Scan for the cell matching the given text and deliver its [X, Y] coordinate at center. 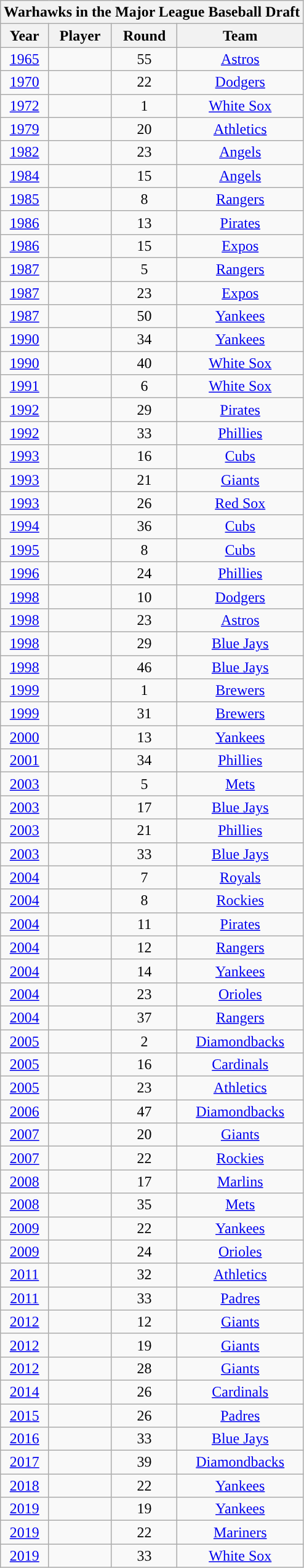
2015 [25, 1415]
Marlins [240, 1182]
Mariners [240, 1532]
2 [144, 1041]
1984 [25, 176]
2018 [25, 1486]
Player [80, 36]
46 [144, 667]
40 [144, 363]
2001 [25, 761]
11 [144, 924]
1994 [25, 527]
1979 [25, 129]
31 [144, 714]
10 [144, 597]
1985 [25, 199]
39 [144, 1462]
1972 [25, 106]
47 [144, 1111]
1965 [25, 59]
28 [144, 1368]
35 [144, 1205]
55 [144, 59]
Team [240, 36]
2017 [25, 1462]
2000 [25, 737]
1995 [25, 550]
50 [144, 316]
7 [144, 877]
2014 [25, 1392]
1991 [25, 386]
14 [144, 971]
1996 [25, 573]
1982 [25, 152]
2016 [25, 1439]
Red Sox [240, 503]
Warhawks in the Major League Baseball Draft [152, 12]
36 [144, 527]
Round [144, 36]
2006 [25, 1111]
32 [144, 1275]
Royals [240, 877]
1970 [25, 82]
Year [25, 36]
6 [144, 386]
37 [144, 1017]
